Provide the (x, y) coordinate of the cell's center where the given text is located.  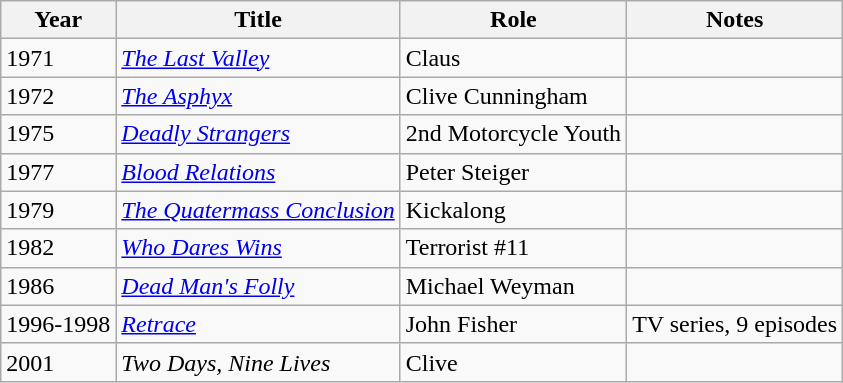
1986 (58, 286)
Terrorist #11 (513, 248)
TV series, 9 episodes (735, 324)
1975 (58, 134)
1979 (58, 210)
Claus (513, 58)
John Fisher (513, 324)
2001 (58, 362)
1977 (58, 172)
Title (258, 20)
Year (58, 20)
The Last Valley (258, 58)
Clive Cunningham (513, 96)
Who Dares Wins (258, 248)
1982 (58, 248)
Deadly Strangers (258, 134)
1972 (58, 96)
Notes (735, 20)
Blood Relations (258, 172)
The Quatermass Conclusion (258, 210)
1971 (58, 58)
Clive (513, 362)
Two Days, Nine Lives (258, 362)
Dead Man's Folly (258, 286)
2nd Motorcycle Youth (513, 134)
Kickalong (513, 210)
Michael Weyman (513, 286)
The Asphyx (258, 96)
Peter Steiger (513, 172)
Role (513, 20)
Retrace (258, 324)
1996-1998 (58, 324)
